Find where the given text appears and provide that cell's center as (x, y) coordinate. 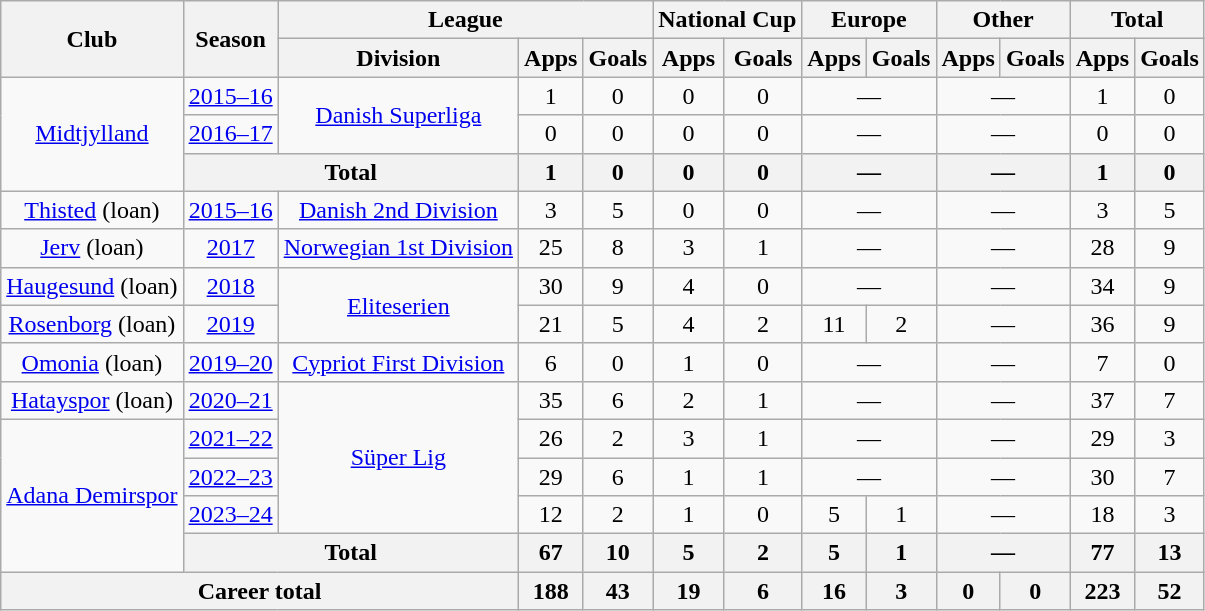
2020–21 (230, 400)
21 (551, 324)
37 (1102, 400)
2019–20 (230, 362)
25 (551, 248)
12 (551, 515)
Club (92, 39)
11 (834, 324)
77 (1102, 553)
2016–17 (230, 134)
Cypriot First Division (398, 362)
2017 (230, 248)
League (466, 20)
Division (398, 58)
Midtjylland (92, 134)
Adana Demirspor (92, 495)
67 (551, 553)
2023–24 (230, 515)
Europe (869, 20)
2018 (230, 286)
13 (1170, 553)
Season (230, 39)
223 (1102, 591)
34 (1102, 286)
52 (1170, 591)
Eliteserien (398, 305)
Omonia (loan) (92, 362)
Norwegian 1st Division (398, 248)
Süper Lig (398, 457)
National Cup (728, 20)
43 (618, 591)
Thisted (loan) (92, 210)
Danish Superliga (398, 115)
2019 (230, 324)
28 (1102, 248)
Hatayspor (loan) (92, 400)
Other (1003, 20)
16 (834, 591)
2021–22 (230, 438)
Danish 2nd Division (398, 210)
26 (551, 438)
35 (551, 400)
Rosenborg (loan) (92, 324)
8 (618, 248)
188 (551, 591)
19 (689, 591)
36 (1102, 324)
Haugesund (loan) (92, 286)
2022–23 (230, 477)
Jerv (loan) (92, 248)
18 (1102, 515)
Career total (260, 591)
10 (618, 553)
